Extract the (X, Y) coordinate from the center of the cell holding the provided text.  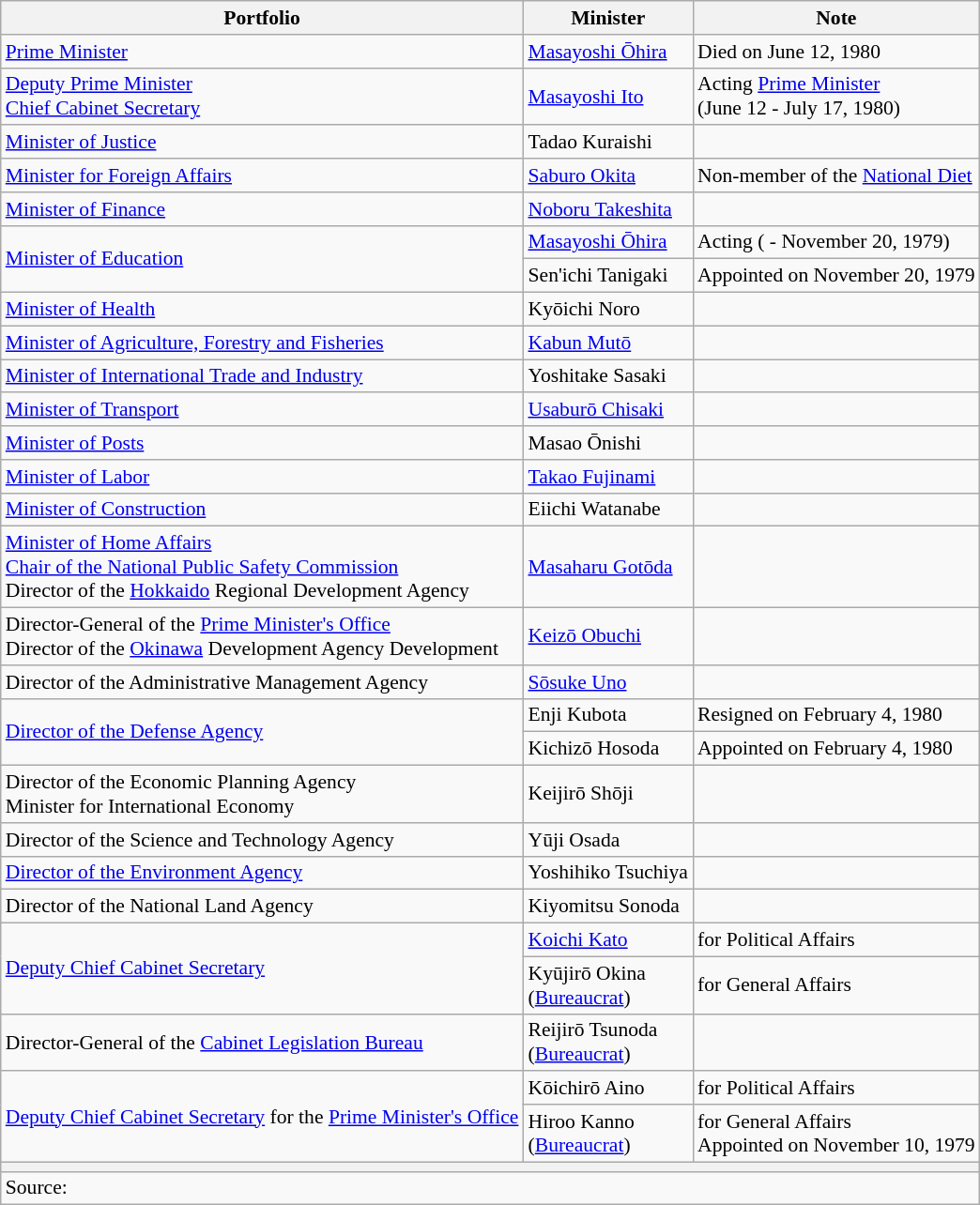
Noboru Takeshita (608, 209)
Kyūjirō Okina(Bureaucrat) (608, 985)
Director of the Administrative Management Agency (263, 682)
Deputy Chief Cabinet Secretary for the Prime Minister's Office (263, 1117)
for General Affairs (836, 985)
Minister of Agriculture, Forestry and Fisheries (263, 343)
Minister for Foreign Affairs (263, 175)
Usaburō Chisaki (608, 410)
Minister of Education (263, 259)
Acting Prime Minister(June 12 - July 17, 1980) (836, 96)
Director-General of the Prime Minister's OfficeDirector of the Okinawa Development Agency Development (263, 636)
Kiyomitsu Sonoda (608, 907)
Saburo Okita (608, 175)
Deputy Chief Cabinet Secretary (263, 969)
Keijirō Shōji (608, 794)
Minister of Justice (263, 143)
Portfolio (263, 18)
Kōichirō Aino (608, 1089)
Masao Ōnishi (608, 443)
Kabun Mutō (608, 343)
Eiichi Watanabe (608, 510)
Keizō Obuchi (608, 636)
Minister of Home AffairsChair of the National Public Safety CommissionDirector of the Hokkaido Regional Development Agency (263, 567)
Hiroo Kanno(Bureaucrat) (608, 1134)
Reijirō Tsunoda(Bureaucrat) (608, 1042)
Director-General of the Cabinet Legislation Bureau (263, 1042)
Minister of Transport (263, 410)
Sen'ichi Tanigaki (608, 276)
Enji Kubota (608, 715)
Prime Minister (263, 52)
Koichi Kato (608, 940)
Masayoshi Ito (608, 96)
Appointed on November 20, 1979 (836, 276)
Source: (490, 1188)
Note (836, 18)
Director of the National Land Agency (263, 907)
Resigned on February 4, 1980 (836, 715)
Takao Fujinami (608, 477)
Minister of Construction (263, 510)
Deputy Prime MinisterChief Cabinet Secretary (263, 96)
Yūji Osada (608, 840)
Kyōichi Noro (608, 310)
Non-member of the National Diet (836, 175)
Tadao Kuraishi (608, 143)
Minister of Posts (263, 443)
Minister (608, 18)
Minister of Labor (263, 477)
Minister of Health (263, 310)
Died on June 12, 1980 (836, 52)
Masaharu Gotōda (608, 567)
for General AffairsAppointed on November 10, 1979 (836, 1134)
Yoshitake Sasaki (608, 376)
Director of the Science and Technology Agency (263, 840)
Minister of International Trade and Industry (263, 376)
Director of the Environment Agency (263, 873)
Kichizō Hosoda (608, 749)
Yoshihiko Tsuchiya (608, 873)
Acting ( - November 20, 1979) (836, 242)
Director of the Defense Agency (263, 732)
Minister of Finance (263, 209)
Appointed on February 4, 1980 (836, 749)
Director of the Economic Planning AgencyMinister for International Economy (263, 794)
Sōsuke Uno (608, 682)
